Determine the (X, Y) coordinate at the center of the cell enclosing the given text.  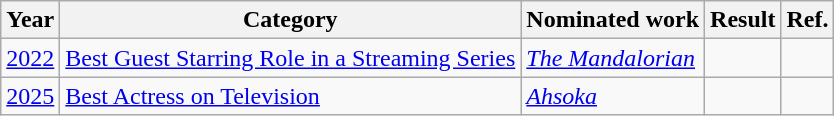
The Mandalorian (613, 58)
Best Actress on Television (290, 96)
Result (743, 20)
Best Guest Starring Role in a Streaming Series (290, 58)
Year (30, 20)
2025 (30, 96)
Ref. (808, 20)
Nominated work (613, 20)
Category (290, 20)
Ahsoka (613, 96)
2022 (30, 58)
